Pinpoint the cell where the given text exists, returning its [x, y] midpoint coordinate. 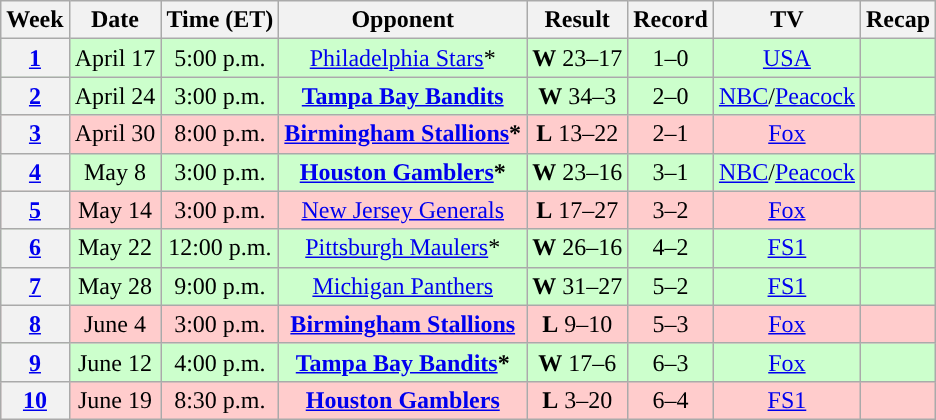
W 31–27 [578, 286]
4–2 [671, 248]
Birmingham Stallions* [403, 134]
10 [35, 400]
May 28 [115, 286]
1–0 [671, 58]
April 30 [115, 134]
L 9–10 [578, 324]
Time (ET) [220, 20]
3 [35, 134]
3–1 [671, 172]
Date [115, 20]
Pittsburgh Maulers* [403, 248]
Result [578, 20]
L 3–20 [578, 400]
1 [35, 58]
May 8 [115, 172]
L 13–22 [578, 134]
4 [35, 172]
5–2 [671, 286]
8:30 p.m. [220, 400]
3–2 [671, 210]
TV [786, 20]
W 34–3 [578, 96]
April 17 [115, 58]
June 19 [115, 400]
W 23–17 [578, 58]
Philadelphia Stars* [403, 58]
W 23–16 [578, 172]
W 26–16 [578, 248]
6–3 [671, 362]
L 17–27 [578, 210]
9:00 p.m. [220, 286]
Birmingham Stallions [403, 324]
May 14 [115, 210]
April 24 [115, 96]
Michigan Panthers [403, 286]
2 [35, 96]
5–3 [671, 324]
W 17–6 [578, 362]
9 [35, 362]
Houston Gamblers [403, 400]
May 22 [115, 248]
8:00 p.m. [220, 134]
4:00 p.m. [220, 362]
12:00 p.m. [220, 248]
6 [35, 248]
Opponent [403, 20]
7 [35, 286]
2–1 [671, 134]
Recap [898, 20]
June 12 [115, 362]
6–4 [671, 400]
5:00 p.m. [220, 58]
New Jersey Generals [403, 210]
Houston Gamblers* [403, 172]
USA [786, 58]
Week [35, 20]
June 4 [115, 324]
Tampa Bay Bandits* [403, 362]
Record [671, 20]
Tampa Bay Bandits [403, 96]
2–0 [671, 96]
5 [35, 210]
8 [35, 324]
